Determine the [X, Y] coordinate at the center of the cell enclosing the given text.  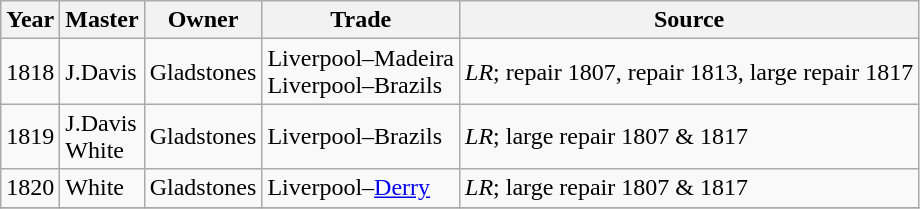
1819 [30, 136]
Owner [203, 20]
Source [690, 20]
J.DavisWhite [102, 136]
Liverpool–MadeiraLiverpool–Brazils [361, 72]
1818 [30, 72]
J.Davis [102, 72]
1820 [30, 188]
Liverpool–Derry [361, 188]
White [102, 188]
LR; repair 1807, repair 1813, large repair 1817 [690, 72]
Year [30, 20]
Master [102, 20]
Liverpool–Brazils [361, 136]
Trade [361, 20]
